Identify which cell holds the provided text, then report its [x, y] central coordinate. 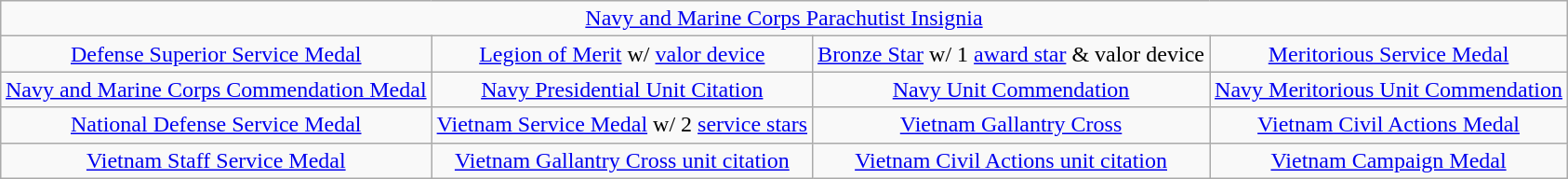
Navy Unit Commendation [1012, 89]
Navy and Marine Corps Parachutist Insignia [783, 19]
Vietnam Gallantry Cross unit citation [622, 160]
Legion of Merit w/ valor device [622, 54]
Navy Presidential Unit Citation [622, 89]
Vietnam Staff Service Medal [216, 160]
Vietnam Civil Actions Medal [1389, 125]
National Defense Service Medal [216, 125]
Navy and Marine Corps Commendation Medal [216, 89]
Vietnam Service Medal w/ 2 service stars [622, 125]
Navy Meritorious Unit Commendation [1389, 89]
Vietnam Gallantry Cross [1012, 125]
Vietnam Civil Actions unit citation [1012, 160]
Defense Superior Service Medal [216, 54]
Vietnam Campaign Medal [1389, 160]
Meritorious Service Medal [1389, 54]
Bronze Star w/ 1 award star & valor device [1012, 54]
